Return the (x, y) coordinate for the center point of the cell that contains the specified text.  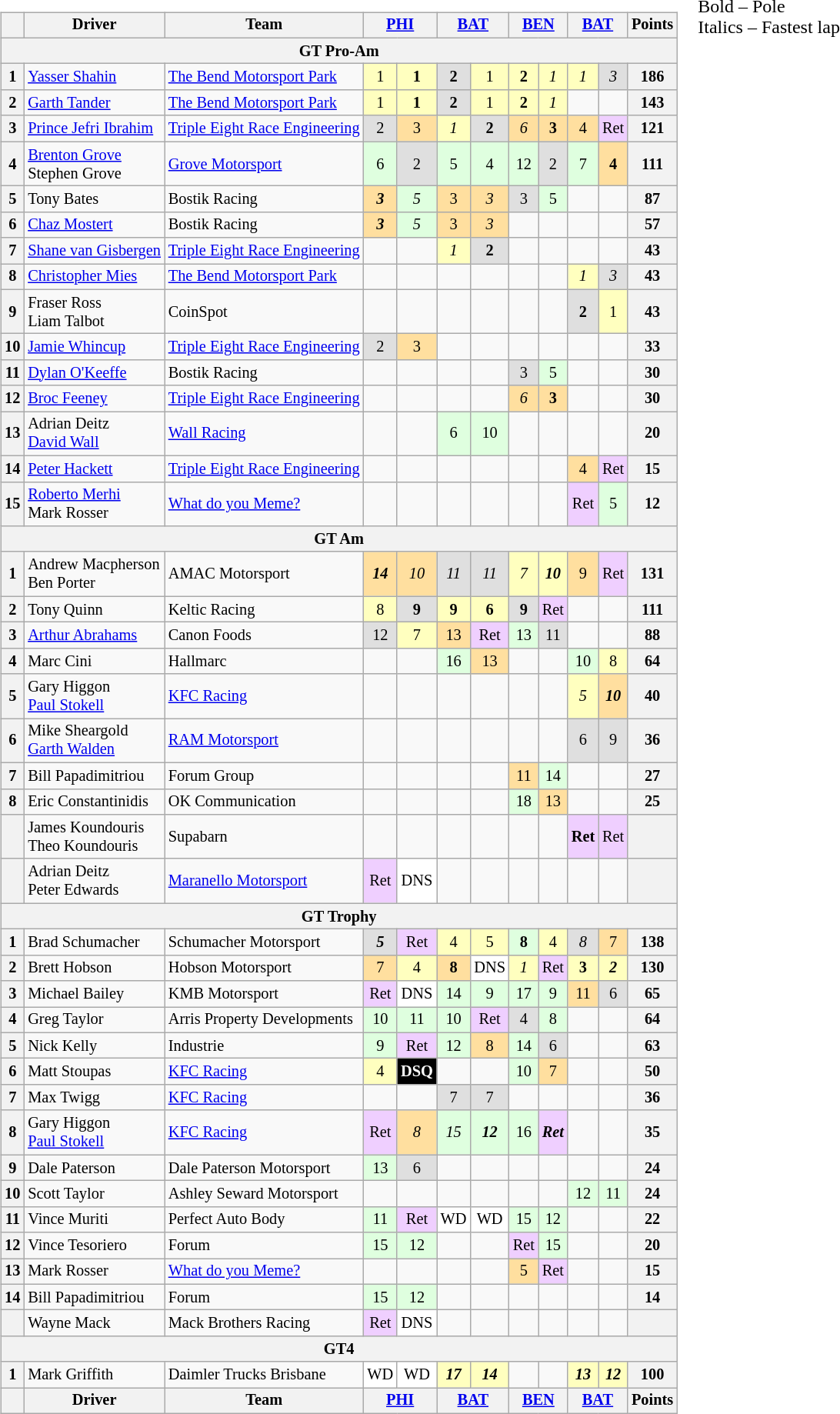
Perfect Auto Body (265, 1219)
Keltic Racing (265, 609)
Wayne Mack (94, 1323)
35 (652, 1132)
Max Twigg (94, 1098)
Arthur Abrahams (94, 635)
Adrian Deitz Peter Edwards (94, 881)
AMAC Motorsport (265, 574)
RAM Motorsport (265, 741)
Mark Griffith (94, 1375)
Roberto Merhi Mark Rosser (94, 504)
Greg Taylor (94, 1020)
Jamie Whincup (94, 347)
Scott Taylor (94, 1194)
121 (652, 128)
James Koundouris Theo Koundouris (94, 837)
Forum Group (265, 775)
25 (652, 802)
Arris Property Developments (265, 1020)
Wall Racing (265, 434)
GT Trophy (338, 916)
87 (652, 199)
143 (652, 103)
Tony Quinn (94, 609)
130 (652, 968)
Adrian Deitz David Wall (94, 434)
Brenton Grove Stephen Grove (94, 164)
Tony Bates (94, 199)
27 (652, 775)
Mike Sheargold Garth Walden (94, 741)
Hallmarc (265, 661)
100 (652, 1375)
Christopher Mies (94, 277)
Fraser Ross Liam Talbot (94, 312)
33 (652, 347)
Eric Constantinidis (94, 802)
DSQ (417, 1072)
Chaz Mostert (94, 225)
Michael Bailey (94, 994)
Canon Foods (265, 635)
186 (652, 77)
Daimler Trucks Brisbane (265, 1375)
GT Pro-Am (338, 51)
Andrew Macpherson Ben Porter (94, 574)
Garth Tander (94, 103)
22 (652, 1219)
KMB Motorsport (265, 994)
Mack Brothers Racing (265, 1323)
Brett Hobson (94, 968)
GT Am (338, 539)
Brad Schumacher (94, 942)
Matt Stoupas (94, 1072)
Ashley Seward Motorsport (265, 1194)
Dale Paterson Motorsport (265, 1168)
Schumacher Motorsport (265, 942)
18 (524, 802)
GT4 (338, 1349)
Broc Feeney (94, 399)
Nick Kelly (94, 1045)
Prince Jefri Ibrahim (94, 128)
138 (652, 942)
Mark Rosser (94, 1272)
Marc Cini (94, 661)
Yasser Shahin (94, 77)
Supabarn (265, 837)
Peter Hackett (94, 469)
CoinSpot (265, 312)
131 (652, 574)
Vince Muriti (94, 1219)
57 (652, 225)
OK Communication (265, 802)
Dale Paterson (94, 1168)
65 (652, 994)
Hobson Motorsport (265, 968)
88 (652, 635)
63 (652, 1045)
Maranello Motorsport (265, 881)
Dylan O'Keeffe (94, 373)
Industrie (265, 1045)
40 (652, 696)
Shane van Gisbergen (94, 251)
50 (652, 1072)
Vince Tesoriero (94, 1246)
Grove Motorsport (265, 164)
